Find where the given text appears and provide that cell's center as [X, Y] coordinate. 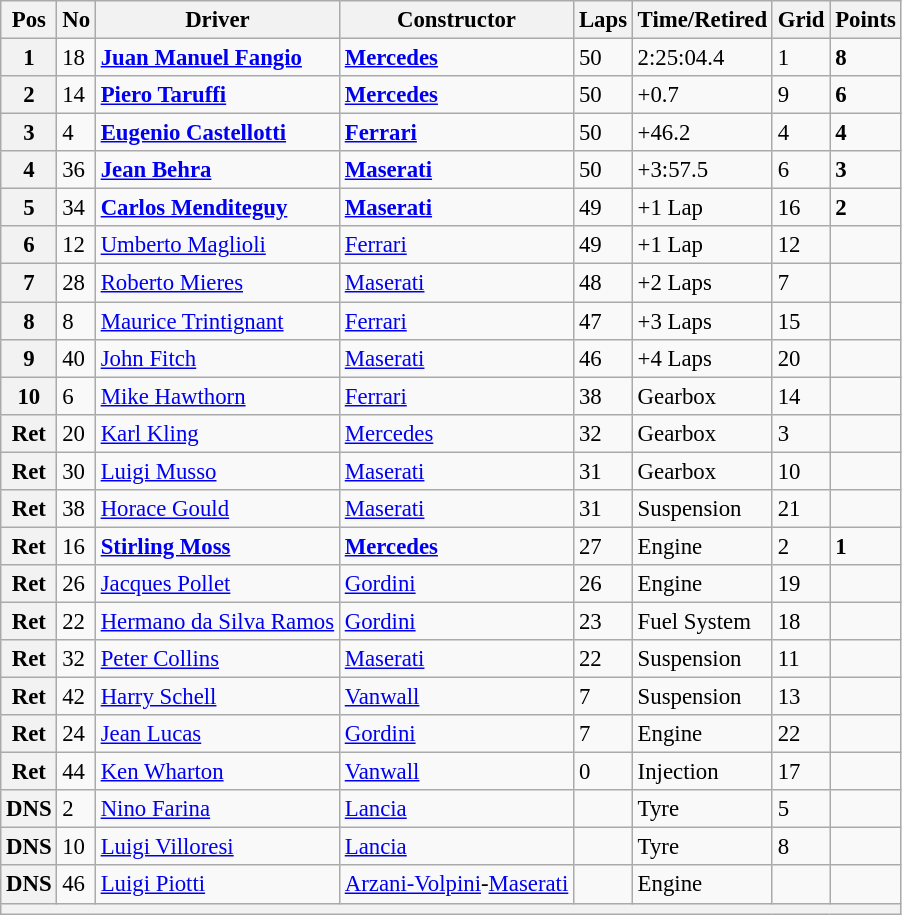
Luigi Villoresi [217, 847]
Carlos Menditeguy [217, 208]
Hermano da Silva Ramos [217, 621]
Jean Lucas [217, 734]
Umberto Maglioli [217, 245]
Jean Behra [217, 170]
17 [800, 772]
Constructor [456, 20]
47 [604, 321]
Maurice Trintignant [217, 321]
21 [800, 509]
+3 Laps [702, 321]
36 [76, 170]
23 [604, 621]
30 [76, 471]
Peter Collins [217, 659]
Luigi Musso [217, 471]
Karl Kling [217, 433]
Horace Gould [217, 509]
40 [76, 358]
Time/Retired [702, 20]
15 [800, 321]
+2 Laps [702, 283]
Jacques Pollet [217, 584]
0 [604, 772]
Eugenio Castellotti [217, 133]
Laps [604, 20]
Points [866, 20]
+46.2 [702, 133]
Roberto Mieres [217, 283]
13 [800, 697]
+3:57.5 [702, 170]
Piero Taruffi [217, 95]
34 [76, 208]
Grid [800, 20]
Arzani-Volpini-Maserati [456, 885]
44 [76, 772]
Stirling Moss [217, 546]
Juan Manuel Fangio [217, 58]
2:25:04.4 [702, 58]
Driver [217, 20]
42 [76, 697]
Mike Hawthorn [217, 396]
+0.7 [702, 95]
48 [604, 283]
+4 Laps [702, 358]
No [76, 20]
Luigi Piotti [217, 885]
Harry Schell [217, 697]
Pos [29, 20]
Nino Farina [217, 809]
Fuel System [702, 621]
27 [604, 546]
24 [76, 734]
Injection [702, 772]
28 [76, 283]
11 [800, 659]
John Fitch [217, 358]
19 [800, 584]
Ken Wharton [217, 772]
